Locate the cell with the specified text and output its (x, y) center coordinate. 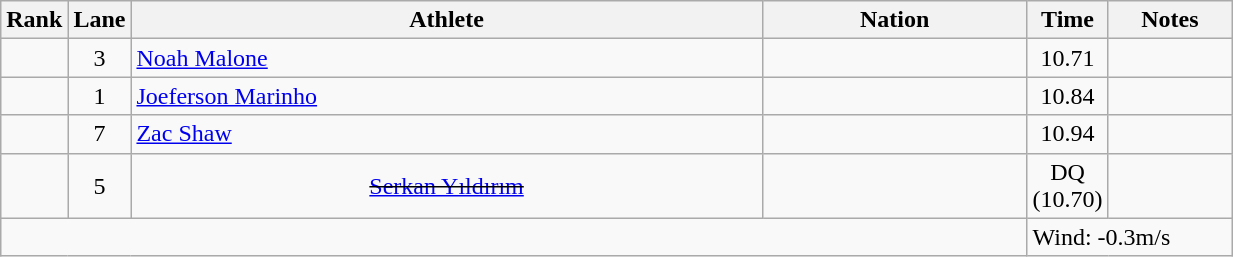
Lane (100, 20)
Noah Malone (446, 58)
Rank (34, 20)
10.94 (1068, 134)
10.84 (1068, 96)
7 (100, 134)
Zac Shaw (446, 134)
1 (100, 96)
Time (1068, 20)
Notes (1170, 20)
Athlete (446, 20)
Nation (894, 20)
DQ (10.70) (1068, 186)
5 (100, 186)
10.71 (1068, 58)
Wind: -0.3m/s (1130, 237)
3 (100, 58)
Serkan Yıldırım (446, 186)
Joeferson Marinho (446, 96)
